Provide the [X, Y] coordinate of the cell's center where the given text is located.  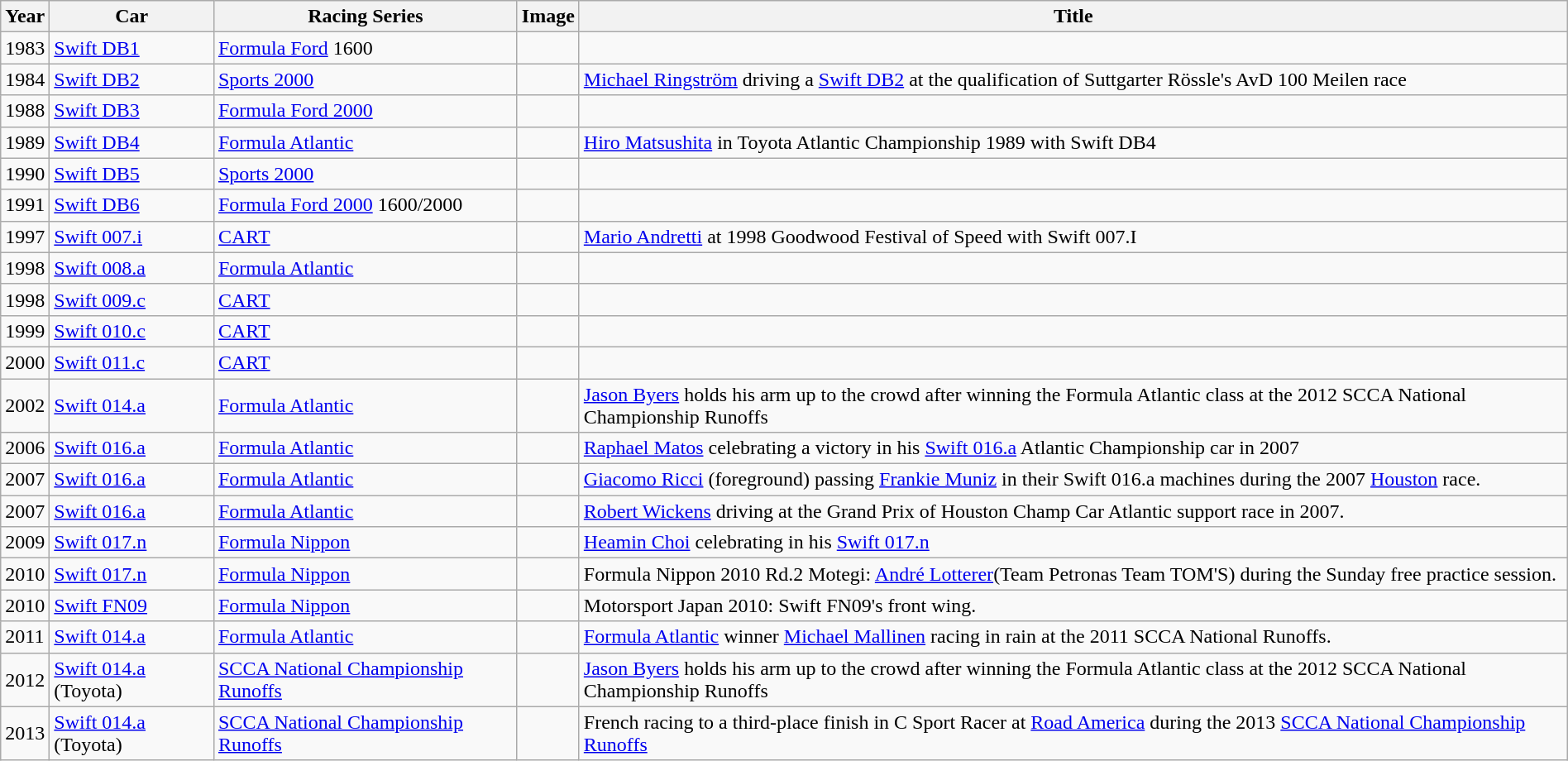
2012 [25, 680]
Swift 007.i [132, 237]
Swift 009.c [132, 299]
Formula Nippon 2010 Rd.2 Motegi: André Lotterer(Team Petronas Team TOM'S) during the Sunday free practice session. [1073, 574]
1990 [25, 174]
Swift DB4 [132, 142]
1984 [25, 79]
Swift DB2 [132, 79]
Swift DB6 [132, 205]
Formula Ford 2000 [366, 111]
1989 [25, 142]
Racing Series [366, 17]
Title [1073, 17]
1988 [25, 111]
Swift 010.c [132, 331]
2011 [25, 637]
Formula Ford 1600 [366, 48]
Formula Atlantic winner Michael Mallinen racing in rain at the 2011 SCCA National Runoffs. [1073, 637]
Swift FN09 [132, 605]
French racing to a third-place finish in C Sport Racer at Road America during the 2013 SCCA National Championship Runoffs [1073, 733]
2006 [25, 448]
1997 [25, 237]
Swift DB1 [132, 48]
Image [547, 17]
Heamin Choi celebrating in his Swift 017.n [1073, 543]
Giacomo Ricci (foreground) passing Frankie Muniz in their Swift 016.a machines during the 2007 Houston race. [1073, 480]
Swift 008.a [132, 268]
Mario Andretti at 1998 Goodwood Festival of Speed with Swift 007.I [1073, 237]
Swift DB5 [132, 174]
2002 [25, 405]
1991 [25, 205]
Formula Ford 2000 1600/2000 [366, 205]
Car [132, 17]
Swift DB3 [132, 111]
2009 [25, 543]
Swift 011.c [132, 362]
1983 [25, 48]
2013 [25, 733]
1999 [25, 331]
Michael Ringström driving a Swift DB2 at the qualification of Suttgarter Rössle's AvD 100 Meilen race [1073, 79]
2000 [25, 362]
Motorsport Japan 2010: Swift FN09's front wing. [1073, 605]
Hiro Matsushita in Toyota Atlantic Championship 1989 with Swift DB4 [1073, 142]
Robert Wickens driving at the Grand Prix of Houston Champ Car Atlantic support race in 2007. [1073, 511]
Raphael Matos celebrating a victory in his Swift 016.a Atlantic Championship car in 2007 [1073, 448]
Year [25, 17]
